Return (x, y) of the center of cell containing provided text 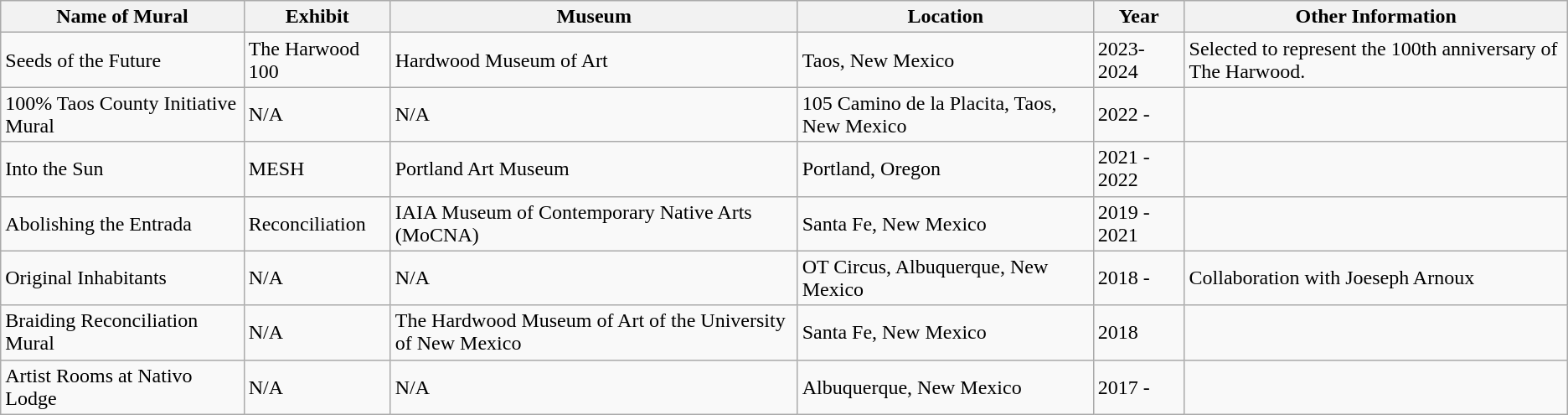
IAIA Museum of Contemporary Native Arts (MoCNA) (594, 223)
105 Camino de la Placita, Taos, New Mexico (945, 114)
MESH (317, 169)
2022 - (1139, 114)
Exhibit (317, 17)
Into the Sun (122, 169)
Name of Mural (122, 17)
2023-2024 (1139, 60)
Location (945, 17)
Hardwood Museum of Art (594, 60)
100% Taos County Initiative Mural (122, 114)
Other Information (1375, 17)
Reconciliation (317, 223)
Taos, New Mexico (945, 60)
Collaboration with Joeseph Arnoux (1375, 278)
Selected to represent the 100th anniversary of The Harwood. (1375, 60)
Museum (594, 17)
Portland, Oregon (945, 169)
2019 - 2021 (1139, 223)
Albuquerque, New Mexico (945, 387)
Original Inhabitants (122, 278)
The Harwood 100 (317, 60)
2021 - 2022 (1139, 169)
2018 - (1139, 278)
Seeds of the Future (122, 60)
2018 (1139, 332)
2017 - (1139, 387)
OT Circus, Albuquerque, New Mexico (945, 278)
Artist Rooms at Nativo Lodge (122, 387)
Braiding Reconciliation Mural (122, 332)
Abolishing the Entrada (122, 223)
Year (1139, 17)
The Hardwood Museum of Art of the University of New Mexico (594, 332)
Portland Art Museum (594, 169)
